Determine the [X, Y] coordinate at the center of the cell enclosing the given text.  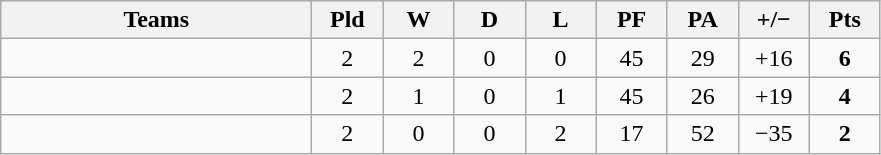
+/− [774, 20]
PA [702, 20]
29 [702, 58]
−35 [774, 134]
Pld [348, 20]
26 [702, 96]
PF [632, 20]
4 [844, 96]
52 [702, 134]
W [418, 20]
6 [844, 58]
17 [632, 134]
+19 [774, 96]
+16 [774, 58]
Teams [156, 20]
D [490, 20]
Pts [844, 20]
L [560, 20]
